Provide the (x, y) coordinate of the cell's center where the given text is located.  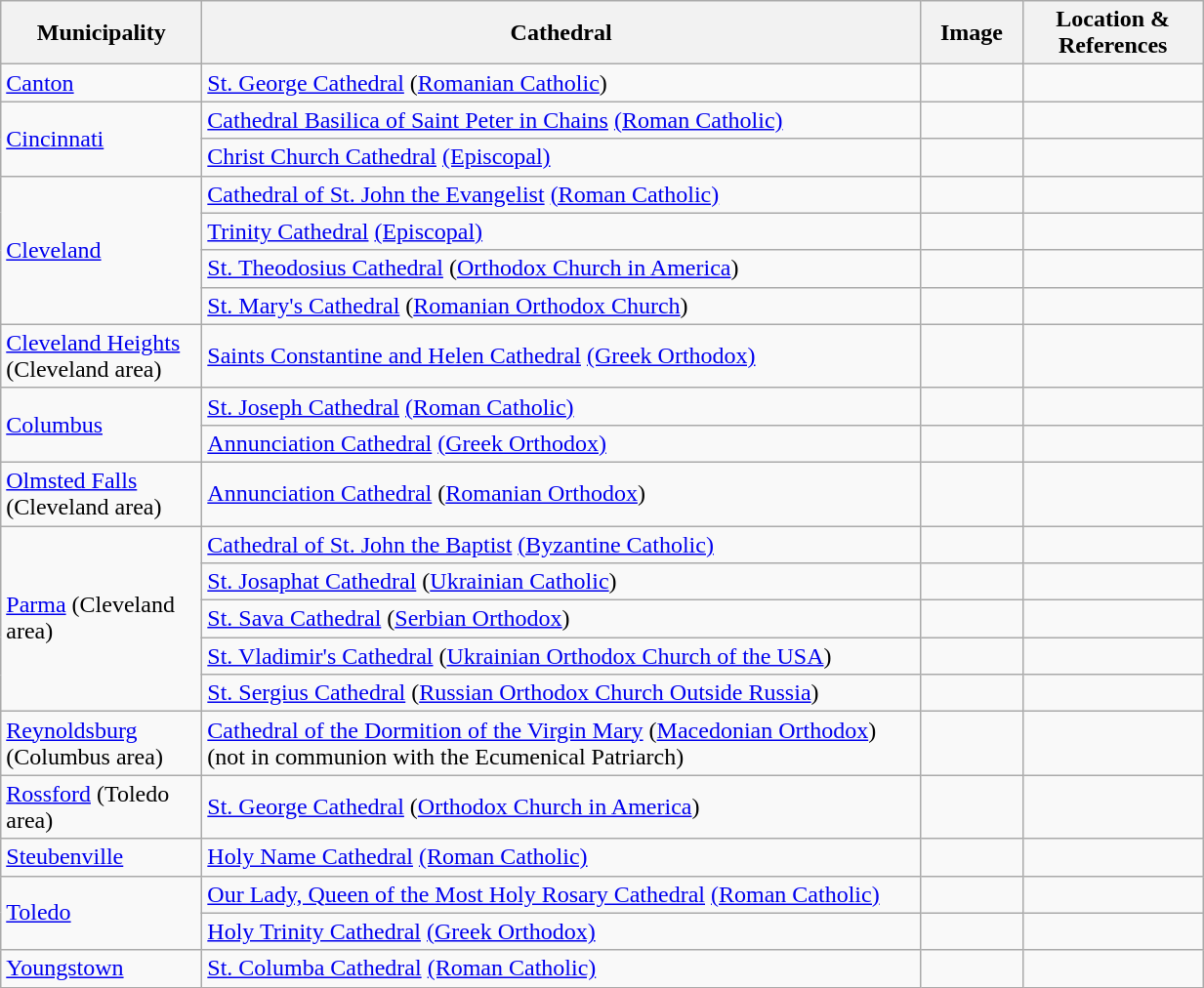
St. Mary's Cathedral (Romanian Orthodox Church) (560, 306)
Cincinnati (102, 139)
Holy Trinity Cathedral (Greek Orthodox) (560, 931)
Location & References (1113, 33)
St. Sava Cathedral (Serbian Orthodox) (560, 619)
St. Sergius Cathedral (Russian Orthodox Church Outside Russia) (560, 693)
Our Lady, Queen of the Most Holy Rosary Cathedral (Roman Catholic) (560, 894)
St. George Cathedral (Orthodox Church in America) (560, 806)
Holy Name Cathedral (Roman Catholic) (560, 857)
St. Joseph Cathedral (Roman Catholic) (560, 406)
Cathedral of the Dormition of the Virgin Mary (Macedonian Orthodox) (not in communion with the Ecumenical Patriarch) (560, 744)
Cathedral of St. John the Evangelist (Roman Catholic) (560, 194)
Cathedral of St. John the Baptist (Byzantine Catholic) (560, 544)
Olmsted Falls (Cleveland area) (102, 494)
Cathedral Basilica of Saint Peter in Chains (Roman Catholic) (560, 120)
Cathedral (560, 33)
Toledo (102, 913)
Columbus (102, 425)
St. George Cathedral (Romanian Catholic) (560, 83)
Youngstown (102, 968)
St. Vladimir's Cathedral (Ukrainian Orthodox Church of the USA) (560, 656)
Municipality (102, 33)
Reynoldsburg (Columbus area) (102, 744)
St. Theodosius Cathedral (Orthodox Church in America) (560, 268)
Image (971, 33)
Christ Church Cathedral (Episcopal) (560, 157)
Annunciation Cathedral (Greek Orthodox) (560, 443)
Saints Constantine and Helen Cathedral (Greek Orthodox) (560, 355)
Trinity Cathedral (Episcopal) (560, 231)
St. Columba Cathedral (Roman Catholic) (560, 968)
St. Josaphat Cathedral (Ukrainian Catholic) (560, 582)
Annunciation Cathedral (Romanian Orthodox) (560, 494)
Steubenville (102, 857)
Cleveland (102, 250)
Cleveland Heights (Cleveland area) (102, 355)
Rossford (Toledo area) (102, 806)
Parma (Cleveland area) (102, 618)
Canton (102, 83)
